Return [X, Y] of the center of cell containing provided text 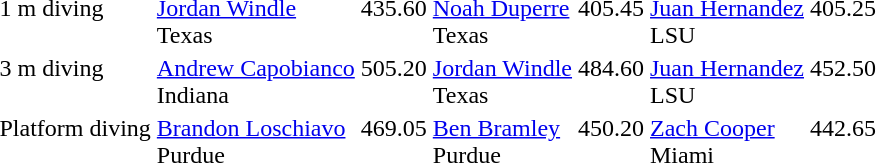
505.20 [394, 82]
484.60 [612, 82]
Juan HernandezLSU [728, 82]
Andrew CapobiancoIndiana [256, 82]
Jordan WindleTexas [502, 82]
